Pinpoint the cell where the given text exists, returning its (x, y) midpoint coordinate. 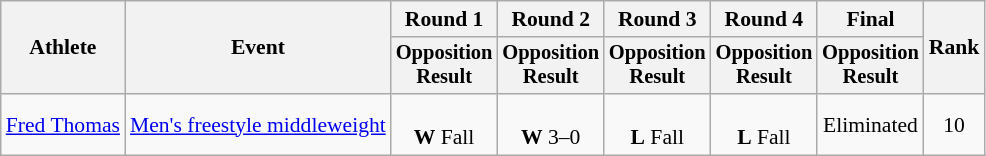
Final (870, 19)
W 3–0 (550, 124)
Round 2 (550, 19)
Athlete (63, 48)
10 (954, 124)
Round 4 (764, 19)
Men's freestyle middleweight (258, 124)
Eliminated (870, 124)
Fred Thomas (63, 124)
Event (258, 48)
Rank (954, 48)
W Fall (444, 124)
Round 3 (658, 19)
Round 1 (444, 19)
